Detect which cell encompasses the target text, then output its (x, y) center coordinate. 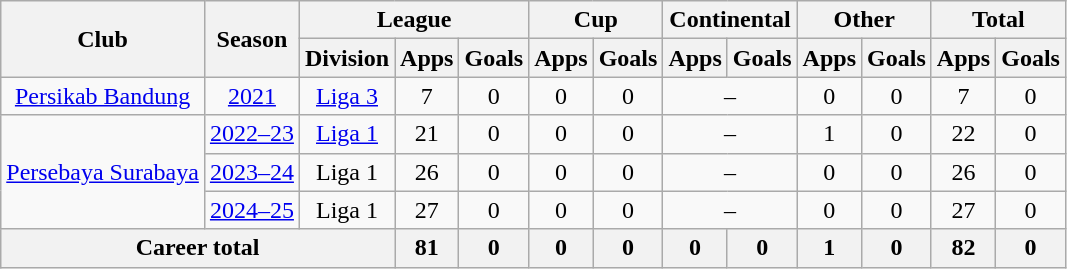
Other (864, 20)
21 (427, 134)
Season (252, 39)
Persebaya Surabaya (103, 172)
82 (963, 248)
22 (963, 134)
2022–23 (252, 134)
2021 (252, 96)
Cup (596, 20)
Career total (198, 248)
Continental (730, 20)
Division (346, 58)
League (414, 20)
Liga 3 (346, 96)
Club (103, 39)
81 (427, 248)
Persikab Bandung (103, 96)
2023–24 (252, 172)
Total (998, 20)
2024–25 (252, 210)
